Capture the cell that displays the provided text and extract its [x, y] central coordinate. 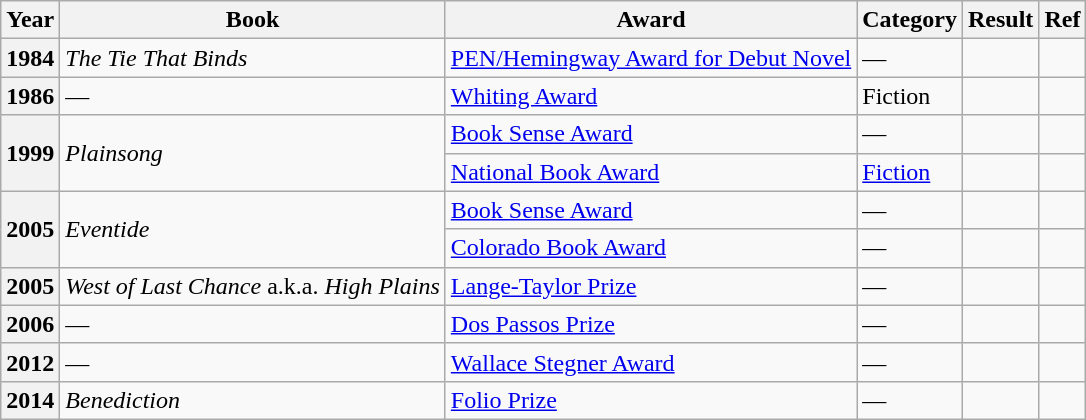
Result [1000, 20]
PEN/Hemingway Award for Debut Novel [650, 58]
West of Last Chance a.k.a. High Plains [253, 286]
Ref [1062, 20]
2012 [30, 362]
Benediction [253, 400]
Plainsong [253, 153]
Category [910, 20]
Dos Passos Prize [650, 324]
Wallace Stegner Award [650, 362]
Award [650, 20]
Lange-Taylor Prize [650, 286]
1986 [30, 96]
Folio Prize [650, 400]
2006 [30, 324]
Book [253, 20]
2014 [30, 400]
Whiting Award [650, 96]
National Book Award [650, 172]
1984 [30, 58]
1999 [30, 153]
Year [30, 20]
The Tie That Binds [253, 58]
Colorado Book Award [650, 248]
Eventide [253, 229]
